Capture the cell that displays the provided text and extract its (X, Y) central coordinate. 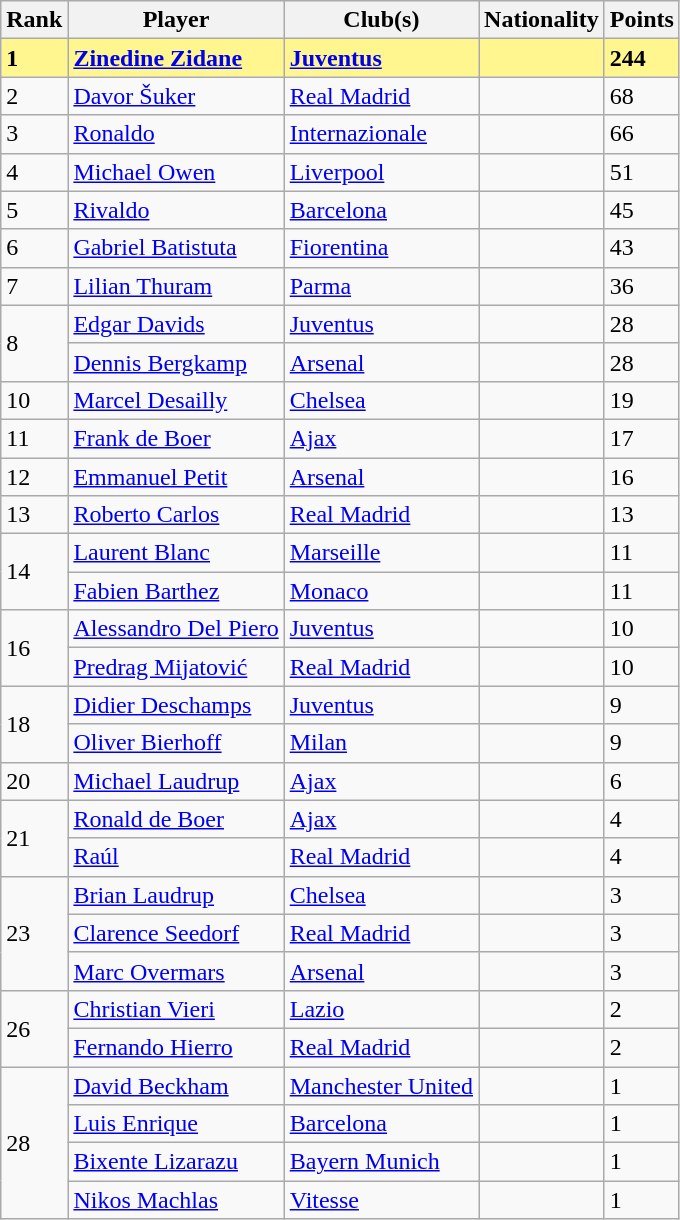
Raúl (176, 857)
Ronald de Boer (176, 819)
Lilian Thuram (176, 286)
23 (34, 933)
66 (642, 134)
Marseille (381, 553)
51 (642, 172)
Marc Overmars (176, 971)
Rank (34, 20)
Oliver Bierhoff (176, 743)
Predrag Mijatović (176, 667)
Liverpool (381, 172)
Frank de Boer (176, 438)
43 (642, 248)
45 (642, 210)
David Beckham (176, 1085)
Gabriel Batistuta (176, 248)
Dennis Bergkamp (176, 362)
Davor Šuker (176, 96)
Edgar Davids (176, 324)
26 (34, 1028)
68 (642, 96)
20 (34, 781)
Bayern Munich (381, 1162)
Laurent Blanc (176, 553)
Player (176, 20)
Luis Enrique (176, 1124)
Emmanuel Petit (176, 477)
Zinedine Zidane (176, 58)
Michael Owen (176, 172)
7 (34, 286)
12 (34, 477)
Lazio (381, 1009)
21 (34, 838)
Didier Deschamps (176, 705)
Michael Laudrup (176, 781)
19 (642, 400)
Alessandro Del Piero (176, 629)
Fabien Barthez (176, 591)
Points (642, 20)
Fernando Hierro (176, 1047)
18 (34, 724)
Roberto Carlos (176, 515)
36 (642, 286)
Fiorentina (381, 248)
Nikos Machlas (176, 1200)
Parma (381, 286)
8 (34, 343)
Rivaldo (176, 210)
Marcel Desailly (176, 400)
Clarence Seedorf (176, 933)
Vitesse (381, 1200)
Manchester United (381, 1085)
5 (34, 210)
Christian Vieri (176, 1009)
Milan (381, 743)
14 (34, 572)
Brian Laudrup (176, 895)
244 (642, 58)
17 (642, 438)
Monaco (381, 591)
Nationality (542, 20)
Internazionale (381, 134)
Ronaldo (176, 134)
Bixente Lizarazu (176, 1162)
Club(s) (381, 20)
